Scan for the cell matching the given text and deliver its (x, y) coordinate at center. 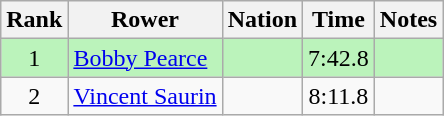
8:11.8 (339, 96)
2 (34, 96)
Rank (34, 20)
Time (339, 20)
7:42.8 (339, 58)
Notes (408, 20)
Bobby Pearce (145, 58)
Vincent Saurin (145, 96)
Nation (262, 20)
Rower (145, 20)
1 (34, 58)
